Pinpoint the cell where the given text exists, returning its (x, y) midpoint coordinate. 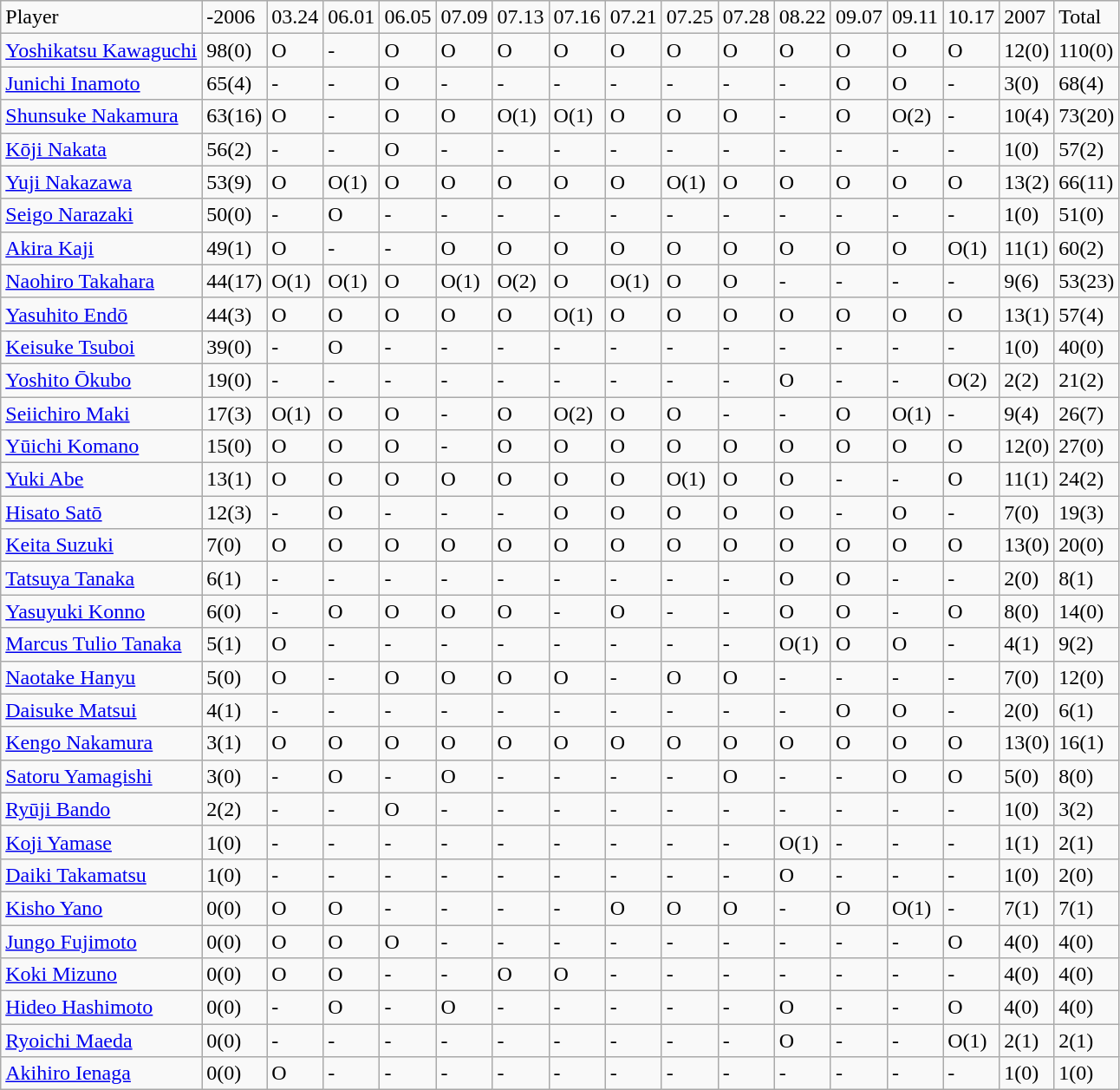
Seiichiro Maki (101, 414)
Yūichi Komano (101, 447)
Yasuhito Endō (101, 314)
09.07 (858, 17)
09.11 (915, 17)
3(1) (234, 743)
27(0) (1087, 447)
Kōji Nakata (101, 149)
Hisato Satō (101, 512)
56(2) (234, 149)
39(0) (234, 347)
Daiki Takamatsu (101, 875)
19(0) (234, 380)
53(23) (1087, 281)
73(20) (1087, 116)
1(1) (1026, 842)
Hideo Hashimoto (101, 1008)
Koji Yamase (101, 842)
14(0) (1087, 611)
06.01 (352, 17)
-2006 (234, 17)
60(2) (1087, 248)
07.09 (465, 17)
Keita Suzuki (101, 545)
Akihiro Ienaga (101, 1074)
63(16) (234, 116)
Keisuke Tsuboi (101, 347)
Yuki Abe (101, 480)
Ryūji Bando (101, 809)
15(0) (234, 447)
Yoshikatsu Kawaguchi (101, 50)
26(7) (1087, 414)
Yuji Nakazawa (101, 182)
65(4) (234, 83)
07.25 (690, 17)
07.13 (520, 17)
44(3) (234, 314)
2007 (1026, 17)
Koki Mizuno (101, 975)
Marcus Tulio Tanaka (101, 644)
Satoru Yamagishi (101, 776)
51(0) (1087, 215)
68(4) (1087, 83)
66(11) (1087, 182)
3(2) (1087, 809)
19(3) (1087, 512)
12(3) (234, 512)
Yoshito Ōkubo (101, 380)
21(2) (1087, 380)
49(1) (234, 248)
Akira Kaji (101, 248)
24(2) (1087, 480)
13(2) (1026, 182)
Total (1087, 17)
Shunsuke Nakamura (101, 116)
57(2) (1087, 149)
Player (101, 17)
6(0) (234, 611)
9(2) (1087, 644)
8(1) (1087, 578)
Naotake Hanyu (101, 677)
Tatsuya Tanaka (101, 578)
5(1) (234, 644)
17(3) (234, 414)
9(4) (1026, 414)
07.16 (577, 17)
53(9) (234, 182)
20(0) (1087, 545)
08.22 (803, 17)
07.28 (746, 17)
9(6) (1026, 281)
07.21 (633, 17)
06.05 (407, 17)
110(0) (1087, 50)
10(4) (1026, 116)
Daisuke Matsui (101, 710)
03.24 (295, 17)
Kisho Yano (101, 908)
40(0) (1087, 347)
Yasuyuki Konno (101, 611)
57(4) (1087, 314)
Junichi Inamoto (101, 83)
Jungo Fujimoto (101, 941)
Kengo Nakamura (101, 743)
10.17 (971, 17)
Seigo Narazaki (101, 215)
16(1) (1087, 743)
50(0) (234, 215)
44(17) (234, 281)
Ryoichi Maeda (101, 1041)
Naohiro Takahara (101, 281)
98(0) (234, 50)
